Determine the (x, y) coordinate at the center of the cell enclosing the given text.  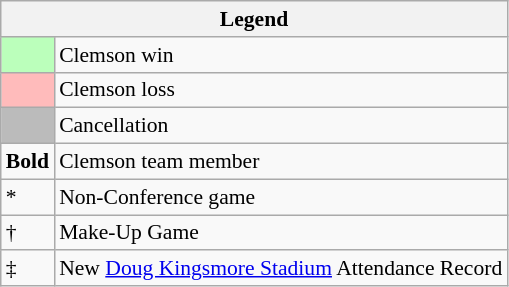
* (28, 197)
Clemson win (280, 55)
Non-Conference game (280, 197)
Clemson loss (280, 90)
Cancellation (280, 126)
Legend (254, 19)
‡ (28, 269)
Clemson team member (280, 162)
† (28, 233)
New Doug Kingsmore Stadium Attendance Record (280, 269)
Make-Up Game (280, 233)
Bold (28, 162)
